Capture the cell that displays the provided text and extract its [x, y] central coordinate. 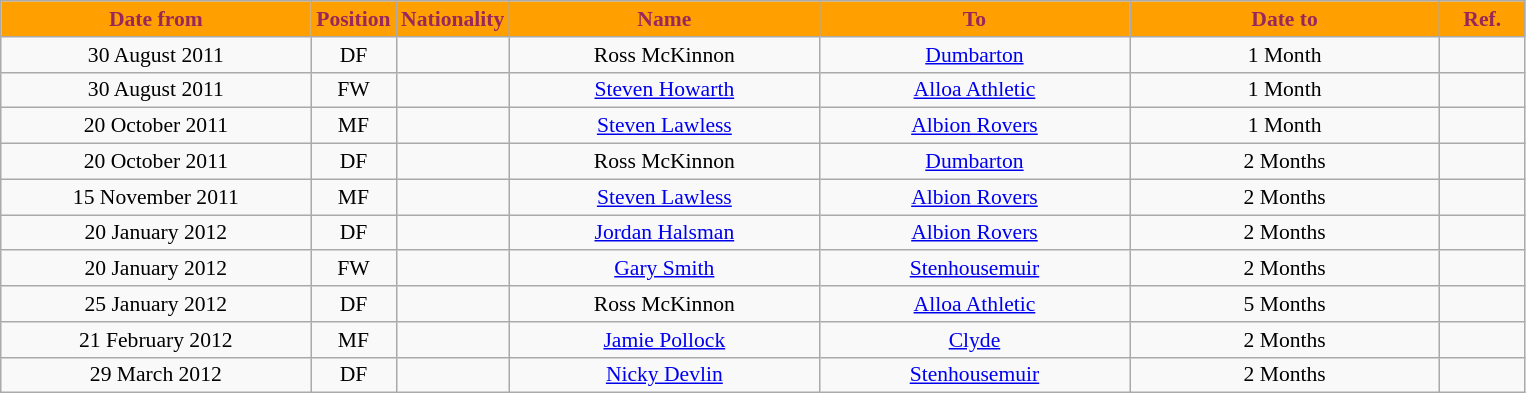
21 February 2012 [156, 340]
Nationality [452, 19]
Jordan Halsman [664, 233]
Name [664, 19]
Ref. [1482, 19]
Date from [156, 19]
5 Months [1285, 304]
29 March 2012 [156, 375]
Gary Smith [664, 269]
Position [354, 19]
25 January 2012 [156, 304]
Steven Howarth [664, 90]
Clyde [974, 340]
15 November 2011 [156, 197]
Jamie Pollock [664, 340]
Nicky Devlin [664, 375]
To [974, 19]
Date to [1285, 19]
